Identify which cell holds the provided text, then report its (x, y) central coordinate. 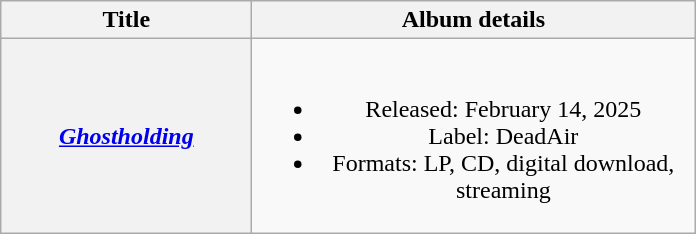
Title (126, 20)
Album details (474, 20)
Ghostholding (126, 136)
Released: February 14, 2025Label: DeadAirFormats: LP, CD, digital download, streaming (474, 136)
